Search for the cell housing the specified text and yield its (X, Y) center coordinate. 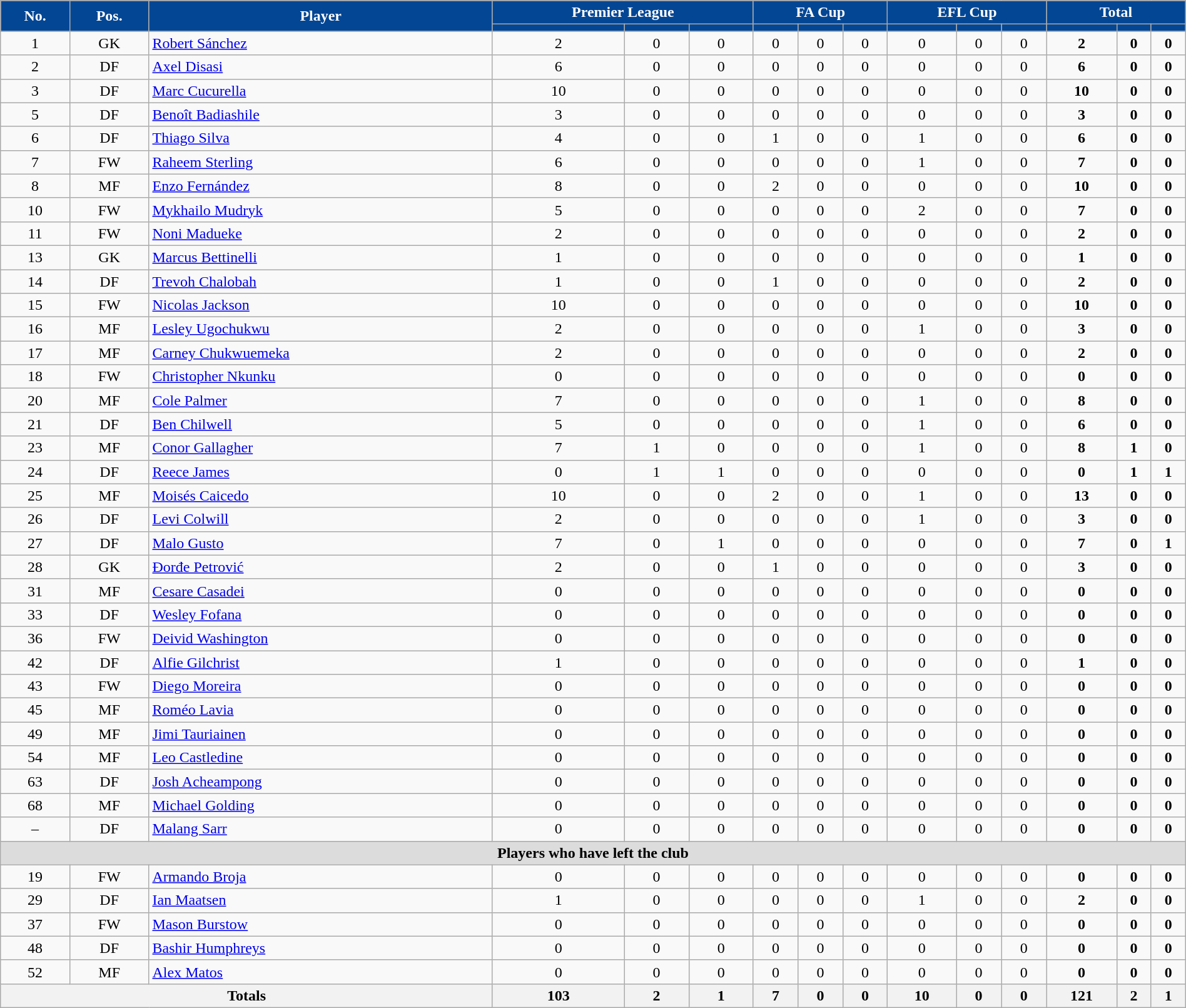
33 (35, 614)
FA Cup (821, 13)
23 (35, 448)
Player (320, 16)
Totals (246, 995)
11 (35, 233)
Raheem Sterling (320, 162)
16 (35, 329)
Josh Acheampong (320, 781)
Thiago Silva (320, 138)
Players who have left the club (593, 853)
Trevoh Chalobah (320, 281)
Malang Sarr (320, 829)
Marc Cucurella (320, 91)
Total (1116, 13)
Marcus Bettinelli (320, 257)
121 (1082, 995)
36 (35, 638)
27 (35, 543)
Robert Sánchez (320, 43)
Enzo Fernández (320, 186)
Ian Maatsen (320, 900)
Leo Castledine (320, 758)
45 (35, 710)
49 (35, 734)
Moisés Caicedo (320, 496)
Mason Burstow (320, 924)
20 (35, 400)
Axel Disasi (320, 67)
Conor Gallagher (320, 448)
Nicolas Jackson (320, 305)
Alfie Gilchrist (320, 663)
Diego Moreira (320, 686)
48 (35, 948)
Premier League (623, 13)
Armando Broja (320, 877)
103 (558, 995)
Reece James (320, 472)
Ben Chilwell (320, 424)
Benoît Badiashile (320, 115)
31 (35, 591)
– (35, 829)
21 (35, 424)
Roméo Lavia (320, 710)
Levi Colwill (320, 519)
19 (35, 877)
Mykhailo Mudryk (320, 210)
17 (35, 353)
Cesare Casadei (320, 591)
18 (35, 377)
63 (35, 781)
37 (35, 924)
43 (35, 686)
Malo Gusto (320, 543)
Cole Palmer (320, 400)
Lesley Ugochukwu (320, 329)
Alex Matos (320, 972)
Đorđe Petrović (320, 567)
29 (35, 900)
52 (35, 972)
Jimi Tauriainen (320, 734)
54 (35, 758)
15 (35, 305)
Noni Madueke (320, 233)
Bashir Humphreys (320, 948)
68 (35, 805)
28 (35, 567)
26 (35, 519)
Wesley Fofana (320, 614)
Christopher Nkunku (320, 377)
Carney Chukwuemeka (320, 353)
25 (35, 496)
No. (35, 16)
Pos. (109, 16)
Deivid Washington (320, 638)
EFL Cup (967, 13)
14 (35, 281)
42 (35, 663)
24 (35, 472)
4 (558, 138)
Michael Golding (320, 805)
